For the text-containing cell, return its midpoint in [X, Y] coordinate format. 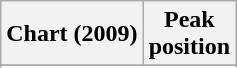
Chart (2009) [72, 34]
Peakposition [189, 34]
